For the text-containing cell, return its midpoint in (x, y) coordinate format. 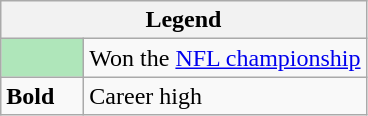
Career high (225, 96)
Legend (184, 20)
Bold (42, 96)
Won the NFL championship (225, 58)
